Return (X, Y) of the center of cell containing provided text 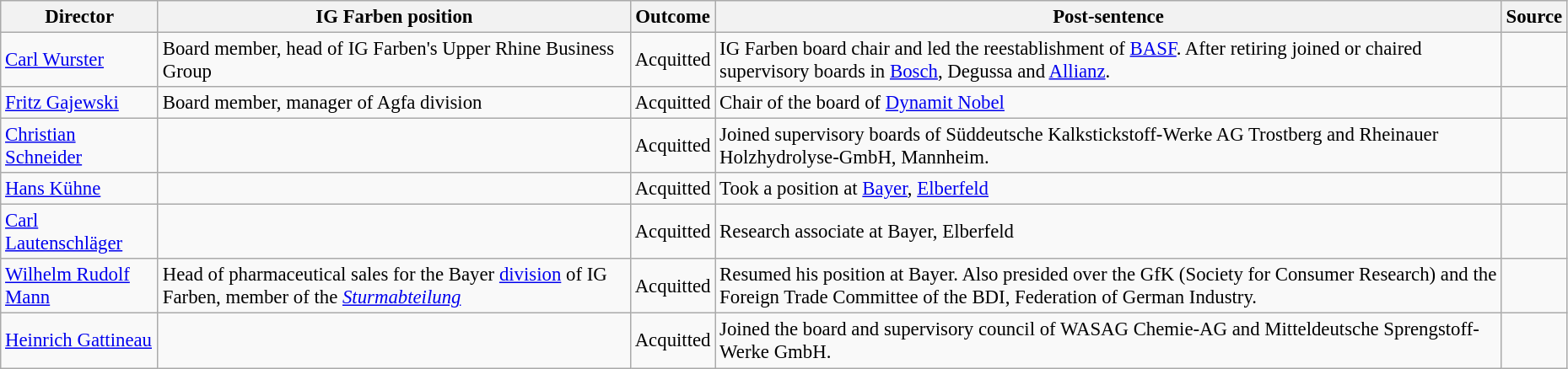
Joined the board and supervisory council of WASAG Chemie-AG and Mitteldeutsche Sprengstoff-Werke GmbH. (1108, 340)
Source (1533, 17)
Research associate at Bayer, Elberfeld (1108, 233)
Heinrich Gattineau (79, 340)
Head of pharmaceutical sales for the Bayer division of IG Farben, member of the Sturmabteilung (394, 286)
Carl Wurster (79, 61)
Director (79, 17)
IG Farben board chair and led the reestablishment of BASF. After retiring joined or chaired supervisory boards in Bosch, Degussa and Allianz. (1108, 61)
Joined supervisory boards of Süddeutsche Kalkstickstoff-Werke AG Trostberg and Rheinauer Holzhydrolyse-GmbH, Mannheim. (1108, 147)
Fritz Gajewski (79, 103)
Carl Lautenschläger (79, 233)
Chair of the board of Dynamit Nobel (1108, 103)
Hans Kühne (79, 189)
Took a position at Bayer, Elberfeld (1108, 189)
Board member, head of IG Farben's Upper Rhine Business Group (394, 61)
Post-sentence (1108, 17)
Board member, manager of Agfa division (394, 103)
IG Farben position (394, 17)
Christian Schneider (79, 147)
Wilhelm Rudolf Mann (79, 286)
Outcome (672, 17)
